Scan for the cell matching the given text and deliver its [X, Y] coordinate at center. 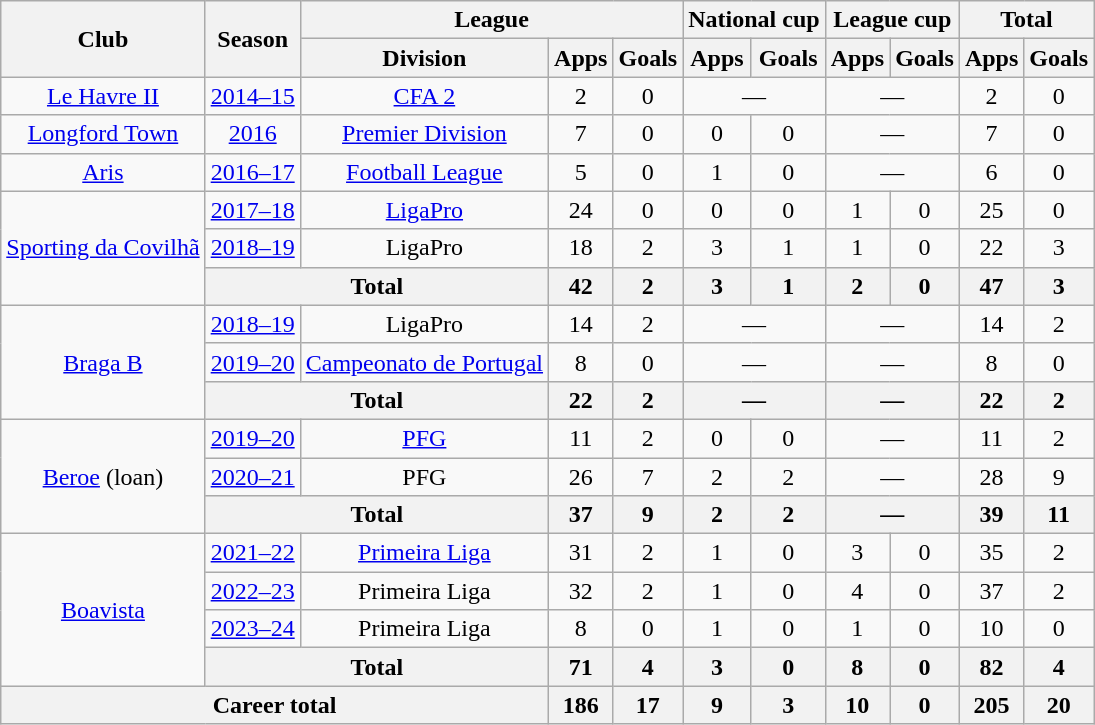
2016 [252, 134]
82 [991, 667]
35 [991, 553]
Beroe (loan) [103, 476]
Campeonato de Portugal [424, 362]
2022–23 [252, 591]
47 [991, 286]
71 [581, 667]
Boavista [103, 610]
26 [581, 477]
24 [581, 210]
Career total [275, 705]
Division [424, 58]
28 [991, 477]
Sporting da Covilhã [103, 248]
186 [581, 705]
2020–21 [252, 477]
2014–15 [252, 96]
League [492, 20]
Premier Division [424, 134]
League cup [892, 20]
Aris [103, 172]
2017–18 [252, 210]
Longford Town [103, 134]
25 [991, 210]
2021–22 [252, 553]
205 [991, 705]
39 [991, 515]
31 [581, 553]
5 [581, 172]
2023–24 [252, 629]
18 [581, 248]
Braga B [103, 362]
Club [103, 39]
Le Havre II [103, 96]
CFA 2 [424, 96]
42 [581, 286]
2016–17 [252, 172]
6 [991, 172]
32 [581, 591]
17 [648, 705]
20 [1059, 705]
National cup [754, 20]
Football League [424, 172]
Season [252, 39]
